Capture the cell that displays the provided text and extract its (X, Y) central coordinate. 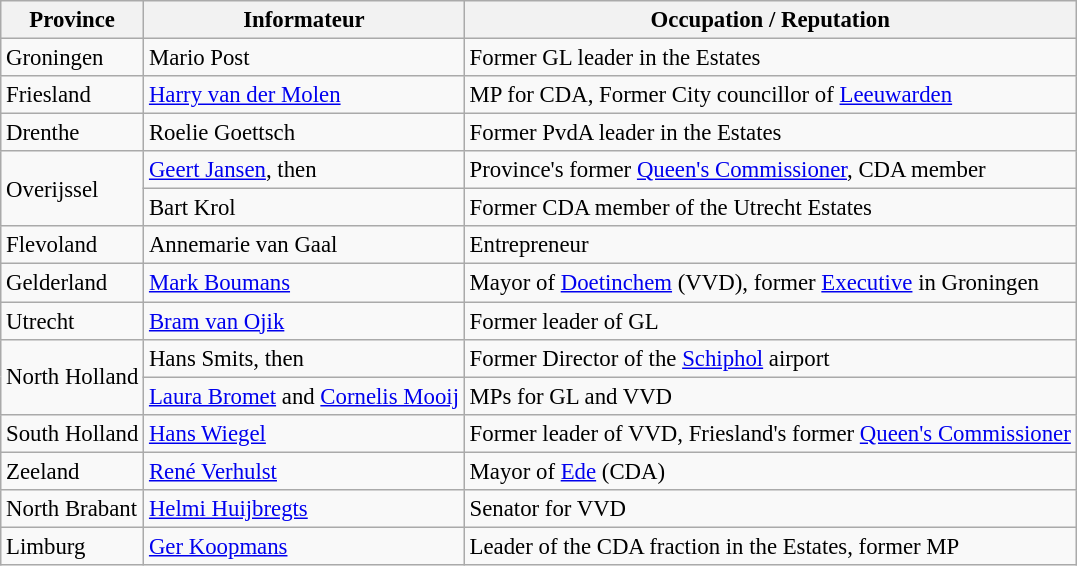
Former CDA member of the Utrecht Estates (770, 208)
Ger Koopmans (304, 546)
Occupation / Reputation (770, 20)
Bart Krol (304, 208)
Flevoland (72, 245)
René Verhulst (304, 471)
Informateur (304, 20)
Province (72, 20)
Former leader of GL (770, 321)
Hans Smits, then (304, 358)
Mario Post (304, 58)
Laura Bromet and Cornelis Mooij (304, 396)
Annemarie van Gaal (304, 245)
MP for CDA, Former City councillor of Leeuwarden (770, 95)
Roelie Goettsch (304, 133)
Mayor of Ede (CDA) (770, 471)
Geert Jansen, then (304, 170)
Zeeland (72, 471)
South Holland (72, 433)
Mark Boumans (304, 283)
Hans Wiegel (304, 433)
Harry van der Molen (304, 95)
Former leader of VVD, Friesland's former Queen's Commissioner (770, 433)
Drenthe (72, 133)
Former PvdA leader in the Estates (770, 133)
Entrepreneur (770, 245)
Leader of the CDA fraction in the Estates, former MP (770, 546)
Mayor of Doetinchem (VVD), former Executive in Groningen (770, 283)
North Brabant (72, 509)
Helmi Huijbregts (304, 509)
Province's former Queen's Commissioner, CDA member (770, 170)
Friesland (72, 95)
Groningen (72, 58)
Utrecht (72, 321)
Former GL leader in the Estates (770, 58)
Former Director of the Schiphol airport (770, 358)
North Holland (72, 376)
Gelderland (72, 283)
MPs for GL and VVD (770, 396)
Bram van Ojik (304, 321)
Overijssel (72, 188)
Limburg (72, 546)
Senator for VVD (770, 509)
